Locate the cell with the specified text and output its [x, y] center coordinate. 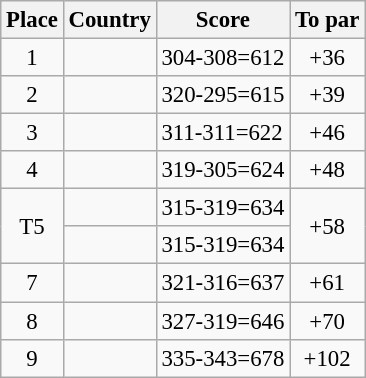
+46 [328, 133]
304-308=612 [223, 58]
+70 [328, 321]
311-311=622 [223, 133]
3 [32, 133]
2 [32, 95]
+58 [328, 226]
335-343=678 [223, 358]
319-305=624 [223, 170]
8 [32, 321]
1 [32, 58]
+102 [328, 358]
+48 [328, 170]
9 [32, 358]
7 [32, 283]
Score [223, 20]
320-295=615 [223, 95]
+36 [328, 58]
327-319=646 [223, 321]
Place [32, 20]
To par [328, 20]
Country [110, 20]
T5 [32, 226]
+39 [328, 95]
+61 [328, 283]
321-316=637 [223, 283]
4 [32, 170]
